Scan for the cell matching the given text and deliver its (x, y) coordinate at center. 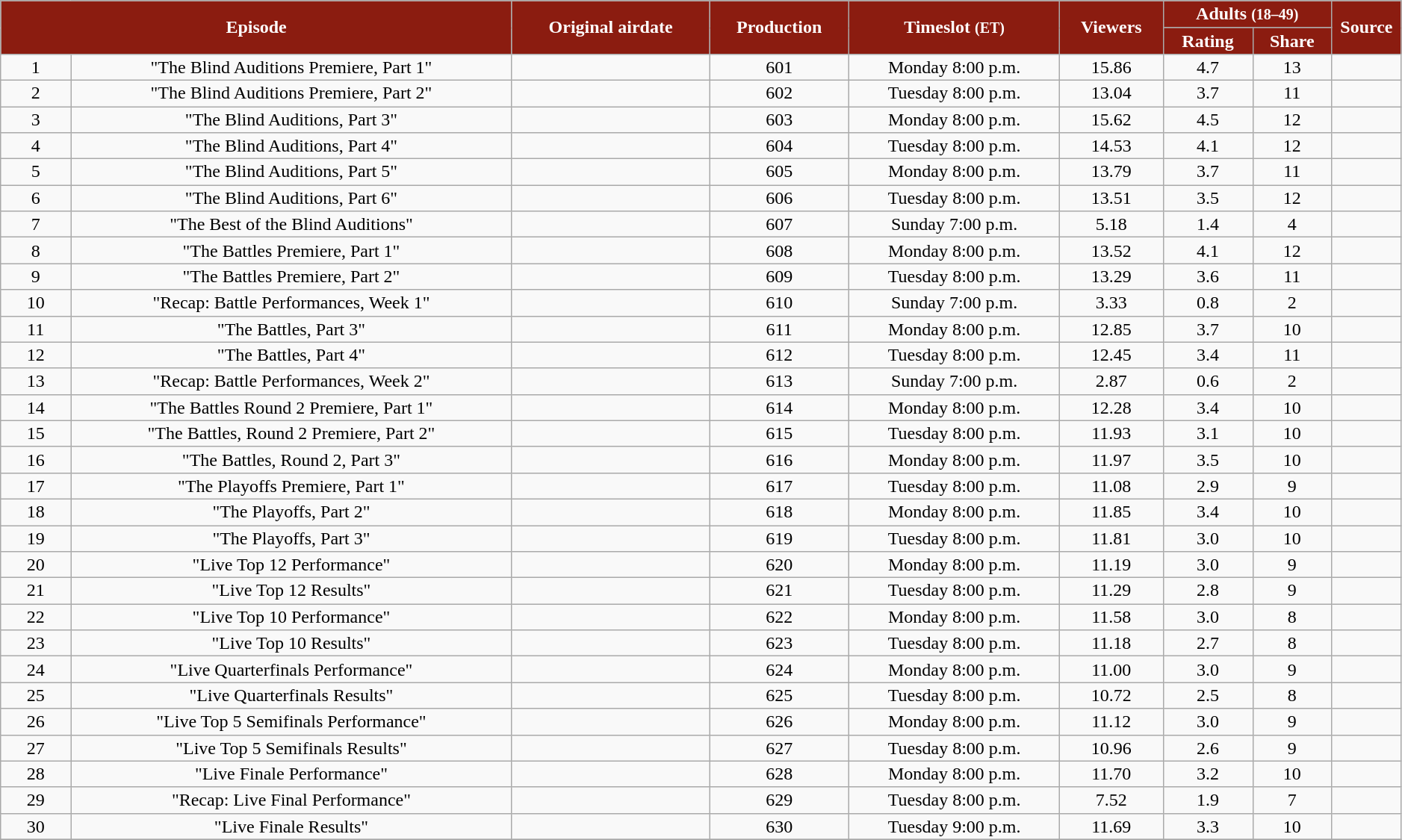
2.7 (1208, 644)
606 (780, 199)
12.85 (1111, 329)
11.85 (1111, 512)
10.72 (1111, 696)
"Recap: Live Final Performance" (291, 800)
"The Battles Premiere, Part 2" (291, 276)
625 (780, 696)
7.52 (1111, 800)
27 (36, 748)
5 (36, 172)
11.12 (1111, 721)
608 (780, 251)
15.62 (1111, 119)
2.5 (1208, 696)
612 (780, 355)
610 (780, 303)
626 (780, 721)
609 (780, 276)
0.6 (1208, 381)
"The Blind Auditions, Part 5" (291, 172)
"The Battles, Part 4" (291, 355)
619 (780, 539)
"Recap: Battle Performances, Week 2" (291, 381)
Adults (18–49) (1247, 15)
12.28 (1111, 408)
"Live Quarterfinals Performance" (291, 669)
1.4 (1208, 224)
13.29 (1111, 276)
621 (780, 591)
3 (36, 119)
23 (36, 644)
604 (780, 146)
Viewers (1111, 28)
"The Battles, Round 2, Part 3" (291, 460)
617 (780, 485)
Original airdate (610, 28)
Tuesday 9:00 p.m. (955, 826)
623 (780, 644)
4.5 (1208, 119)
603 (780, 119)
3.3 (1208, 826)
13.79 (1111, 172)
"Live Top 5 Semifinals Performance" (291, 721)
"The Battles, Part 3" (291, 329)
"Live Quarterfinals Results" (291, 696)
Timeslot (ET) (955, 28)
607 (780, 224)
"Live Top 5 Semifinals Results" (291, 748)
3.6 (1208, 276)
2.6 (1208, 748)
"Recap: Battle Performances, Week 1" (291, 303)
628 (780, 774)
21 (36, 591)
16 (36, 460)
"Live Top 12 Performance" (291, 564)
"The Blind Auditions, Part 6" (291, 199)
2.8 (1208, 591)
616 (780, 460)
5.18 (1111, 224)
26 (36, 721)
6 (36, 199)
614 (780, 408)
601 (780, 67)
24 (36, 669)
11.97 (1111, 460)
11.08 (1111, 485)
"Live Finale Performance" (291, 774)
1 (36, 67)
Source (1367, 28)
11.00 (1111, 669)
22 (36, 617)
11.93 (1111, 433)
3.2 (1208, 774)
Share (1292, 40)
3.1 (1208, 433)
13.04 (1111, 93)
"The Blind Auditions, Part 3" (291, 119)
30 (36, 826)
10.96 (1111, 748)
"Live Top 10 Performance" (291, 617)
11.58 (1111, 617)
3.33 (1111, 303)
11.19 (1111, 564)
624 (780, 669)
611 (780, 329)
11.70 (1111, 774)
602 (780, 93)
15 (36, 433)
20 (36, 564)
"Live Top 12 Results" (291, 591)
13.51 (1111, 199)
605 (780, 172)
"The Battles Premiere, Part 1" (291, 251)
28 (36, 774)
14 (36, 408)
630 (780, 826)
"The Best of the Blind Auditions" (291, 224)
"The Blind Auditions, Part 4" (291, 146)
Rating (1208, 40)
13.52 (1111, 251)
25 (36, 696)
15.86 (1111, 67)
622 (780, 617)
12.45 (1111, 355)
19 (36, 539)
11.69 (1111, 826)
"The Blind Auditions Premiere, Part 2" (291, 93)
11.29 (1111, 591)
"The Battles, Round 2 Premiere, Part 2" (291, 433)
11.81 (1111, 539)
620 (780, 564)
"Live Top 10 Results" (291, 644)
29 (36, 800)
2.9 (1208, 485)
14.53 (1111, 146)
627 (780, 748)
"The Blind Auditions Premiere, Part 1" (291, 67)
613 (780, 381)
"Live Finale Results" (291, 826)
618 (780, 512)
"The Battles Round 2 Premiere, Part 1" (291, 408)
4.7 (1208, 67)
629 (780, 800)
18 (36, 512)
"The Playoffs Premiere, Part 1" (291, 485)
2.87 (1111, 381)
615 (780, 433)
"The Playoffs, Part 2" (291, 512)
Production (780, 28)
0.8 (1208, 303)
11.18 (1111, 644)
17 (36, 485)
1.9 (1208, 800)
"The Playoffs, Part 3" (291, 539)
Episode (257, 28)
